Search for the cell housing the specified text and yield its (x, y) center coordinate. 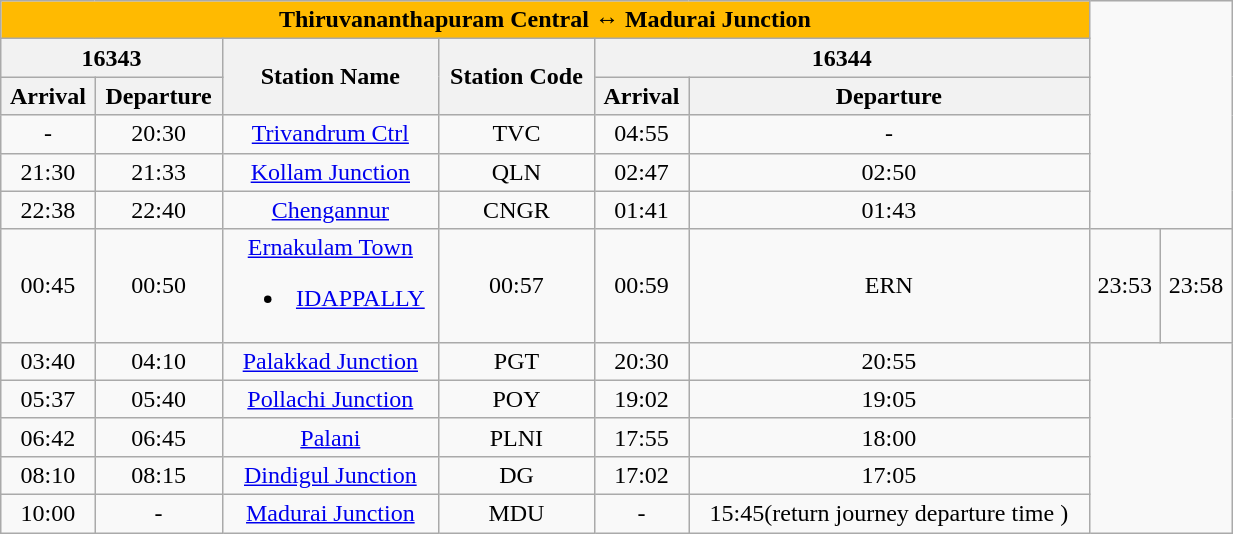
Madurai Junction (330, 513)
19:05 (889, 399)
MDU (517, 513)
TVC (517, 134)
05:40 (158, 399)
21:30 (48, 172)
04:55 (641, 134)
DG (517, 475)
08:15 (158, 475)
Kollam Junction (330, 172)
19:02 (641, 399)
PLNI (517, 437)
20:55 (889, 361)
21:33 (158, 172)
Chengannur (330, 210)
CNGR (517, 210)
Dindigul Junction (330, 475)
15:45(return journey departure time ) (889, 513)
Palani (330, 437)
Station Name (330, 77)
02:50 (889, 172)
23:58 (1196, 286)
10:00 (48, 513)
QLN (517, 172)
Pollachi Junction (330, 399)
03:40 (48, 361)
17:55 (641, 437)
00:45 (48, 286)
23:53 (1124, 286)
01:41 (641, 210)
06:45 (158, 437)
Station Code (517, 77)
00:57 (517, 286)
05:37 (48, 399)
00:50 (158, 286)
22:40 (158, 210)
Ernakulam TownIDAPPALLY (330, 286)
01:43 (889, 210)
08:10 (48, 475)
00:59 (641, 286)
Trivandrum Ctrl (330, 134)
22:38 (48, 210)
Palakkad Junction (330, 361)
16344 (842, 58)
02:47 (641, 172)
06:42 (48, 437)
04:10 (158, 361)
PGT (517, 361)
18:00 (889, 437)
17:02 (641, 475)
POY (517, 399)
Thiruvananthapuram Central ↔ Madurai Junction (545, 20)
ERN (889, 286)
16343 (112, 58)
17:05 (889, 475)
